Capture the cell that displays the provided text and extract its (X, Y) central coordinate. 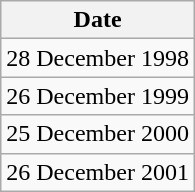
Date (98, 20)
28 December 1998 (98, 58)
26 December 2001 (98, 172)
25 December 2000 (98, 134)
26 December 1999 (98, 96)
